Extract the (X, Y) coordinate from the center of the cell holding the provided text.  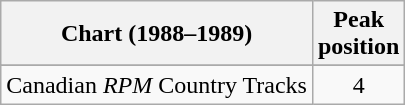
Peakposition (358, 34)
4 (358, 85)
Chart (1988–1989) (157, 34)
Canadian RPM Country Tracks (157, 85)
